Find where the given text appears and provide that cell's center as (x, y) coordinate. 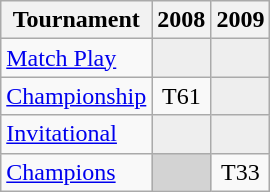
Tournament (76, 20)
Match Play (76, 58)
T61 (182, 96)
Championship (76, 96)
2008 (182, 20)
T33 (240, 172)
Invitational (76, 134)
Champions (76, 172)
2009 (240, 20)
